For the text-containing cell, return its midpoint in [x, y] coordinate format. 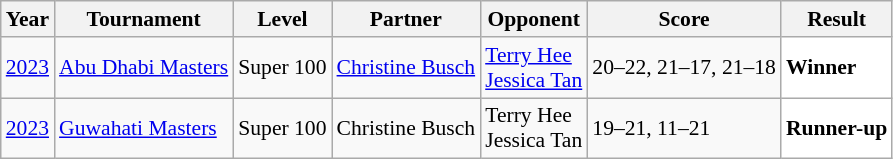
Year [28, 19]
Score [684, 19]
Level [282, 19]
19–21, 11–21 [684, 128]
Tournament [144, 19]
Guwahati Masters [144, 128]
Winner [836, 68]
Partner [406, 19]
Runner-up [836, 128]
Result [836, 19]
Opponent [534, 19]
20–22, 21–17, 21–18 [684, 68]
Abu Dhabi Masters [144, 68]
